From the cell containing the given text, extract its center point as [x, y] coordinate. 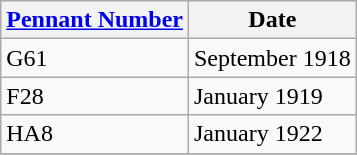
September 1918 [272, 58]
January 1922 [272, 134]
Date [272, 20]
January 1919 [272, 96]
Pennant Number [95, 20]
HA8 [95, 134]
G61 [95, 58]
F28 [95, 96]
